Detect which cell encompasses the target text, then output its (X, Y) center coordinate. 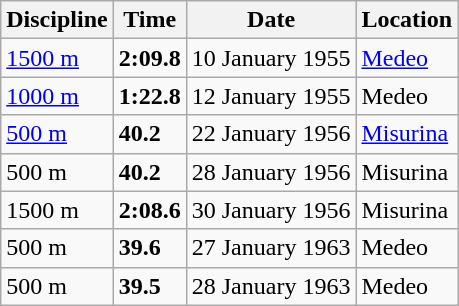
28 January 1956 (271, 172)
1000 m (57, 96)
Discipline (57, 20)
39.5 (150, 286)
Date (271, 20)
Location (407, 20)
27 January 1963 (271, 248)
10 January 1955 (271, 58)
2:09.8 (150, 58)
30 January 1956 (271, 210)
22 January 1956 (271, 134)
1:22.8 (150, 96)
12 January 1955 (271, 96)
28 January 1963 (271, 286)
2:08.6 (150, 210)
39.6 (150, 248)
Time (150, 20)
